For the text-containing cell, return its midpoint in (X, Y) coordinate format. 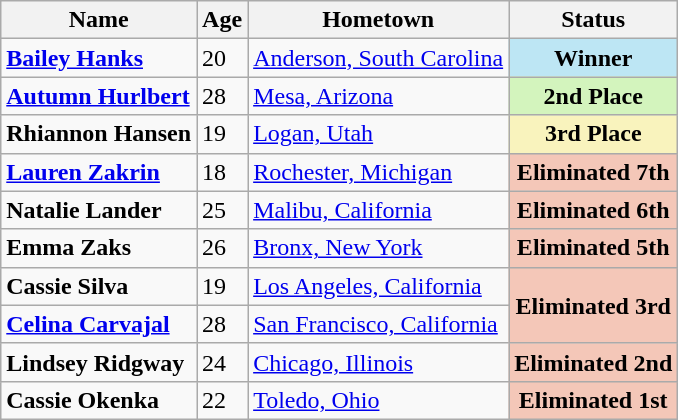
Emma Zaks (99, 248)
Toledo, Ohio (378, 400)
Eliminated 1st (594, 400)
Eliminated 2nd (594, 362)
Logan, Utah (378, 134)
Lauren Zakrin (99, 172)
Mesa, Arizona (378, 96)
Name (99, 20)
3rd Place (594, 134)
25 (222, 210)
Anderson, South Carolina (378, 58)
Natalie Lander (99, 210)
Rhiannon Hansen (99, 134)
Bailey Hanks (99, 58)
20 (222, 58)
22 (222, 400)
Lindsey Ridgway (99, 362)
Los Angeles, California (378, 286)
Eliminated 6th (594, 210)
San Francisco, California (378, 324)
2nd Place (594, 96)
Winner (594, 58)
24 (222, 362)
Rochester, Michigan (378, 172)
Age (222, 20)
Eliminated 7th (594, 172)
26 (222, 248)
Cassie Silva (99, 286)
Eliminated 5th (594, 248)
Eliminated 3rd (594, 305)
Autumn Hurlbert (99, 96)
Status (594, 20)
Chicago, Illinois (378, 362)
Cassie Okenka (99, 400)
Bronx, New York (378, 248)
18 (222, 172)
Malibu, California (378, 210)
Celina Carvajal (99, 324)
Hometown (378, 20)
